Identify which cell holds the provided text, then report its [X, Y] central coordinate. 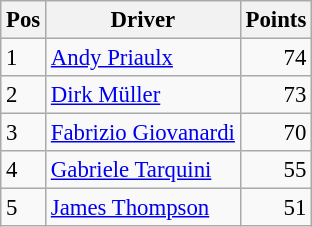
Points [276, 20]
55 [276, 170]
73 [276, 95]
Dirk Müller [144, 95]
3 [24, 133]
2 [24, 95]
70 [276, 133]
Fabrizio Giovanardi [144, 133]
Driver [144, 20]
4 [24, 170]
5 [24, 208]
74 [276, 58]
51 [276, 208]
Andy Priaulx [144, 58]
1 [24, 58]
Gabriele Tarquini [144, 170]
James Thompson [144, 208]
Pos [24, 20]
